Determine the [x, y] coordinate at the center of the cell enclosing the given text.  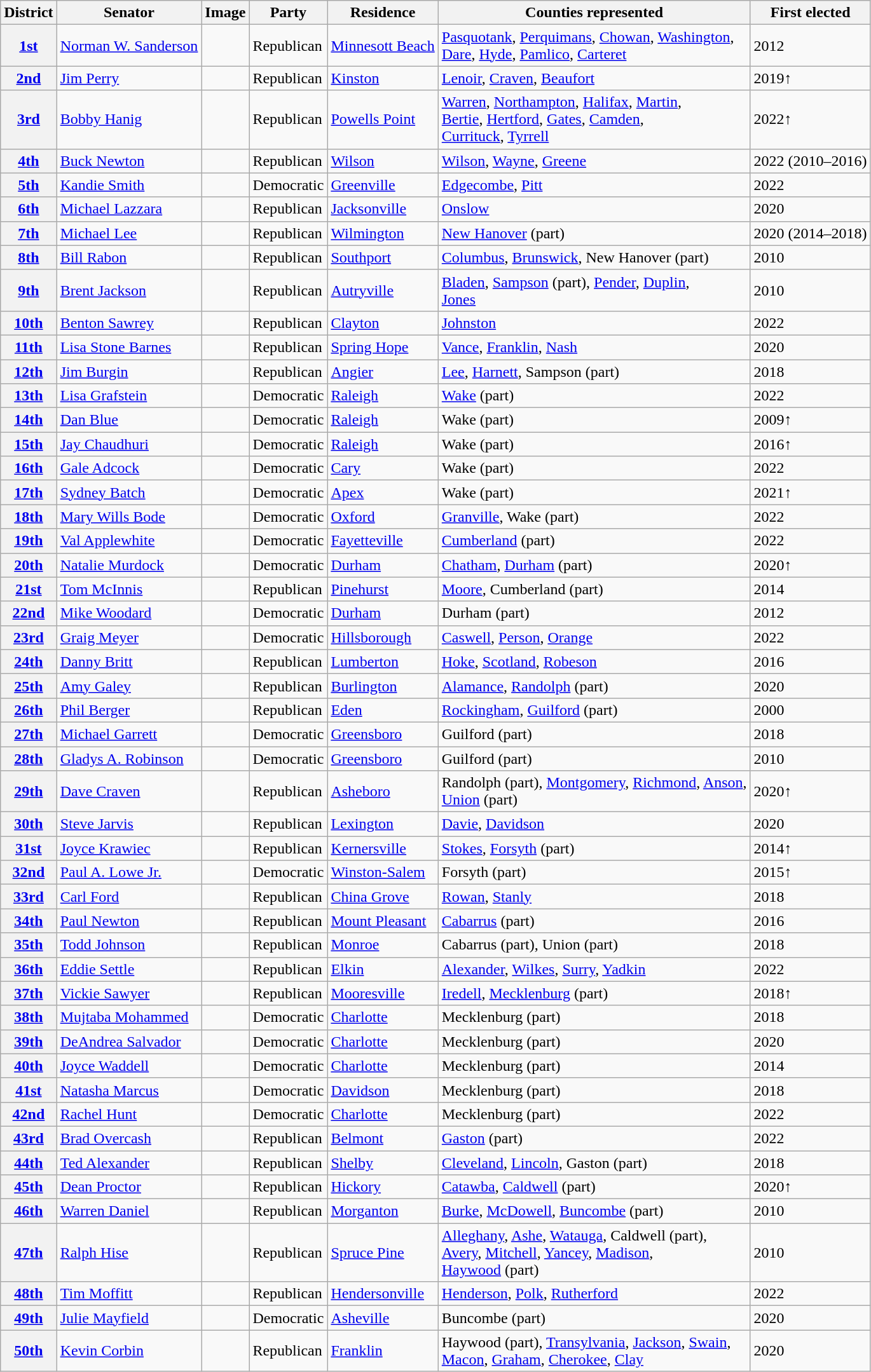
2016↑ [810, 444]
Stokes, Forsyth (part) [594, 848]
Gaston (part) [594, 1138]
11th [29, 347]
Danny Britt [129, 662]
2020 (2014–2018) [810, 233]
Brent Jackson [129, 290]
Joyce Krawiec [129, 848]
Oxford [383, 517]
46th [29, 1211]
Val Applewhite [129, 541]
Dean Proctor [129, 1187]
Belmont [383, 1138]
Lenoir, Craven, Beaufort [594, 78]
Edgecombe, Pitt [594, 185]
Jacksonville [383, 209]
First elected [810, 13]
Hillsborough [383, 637]
Buncombe (part) [594, 1318]
27th [29, 734]
Asheboro [383, 792]
Autryville [383, 290]
Burke, McDowell, Buncombe (part) [594, 1211]
47th [29, 1253]
Tim Moffitt [129, 1294]
Natalie Murdock [129, 565]
Columbus, Brunswick, New Hanover (part) [594, 257]
1st [29, 46]
12th [29, 372]
Ralph Hise [129, 1253]
Clayton [383, 323]
Joyce Waddell [129, 1066]
Julie Mayfield [129, 1318]
Moore, Cumberland (part) [594, 589]
33rd [29, 897]
Spring Hope [383, 347]
Kernersville [383, 848]
7th [29, 233]
Michael Lee [129, 233]
2021↑ [810, 492]
Henderson, Polk, Rutherford [594, 1294]
14th [29, 420]
Granville, Wake (part) [594, 517]
Kinston [383, 78]
28th [29, 758]
Johnston [594, 323]
Jim Burgin [129, 372]
Dave Craven [129, 792]
Bill Rabon [129, 257]
Jim Perry [129, 78]
China Grove [383, 897]
Apex [383, 492]
25th [29, 686]
Hickory [383, 1187]
Lisa Stone Barnes [129, 347]
Rockingham, Guilford (part) [594, 710]
Carl Ford [129, 897]
Eden [383, 710]
Paul Newton [129, 921]
Spruce Pine [383, 1253]
Fayetteville [383, 541]
Lumberton [383, 662]
22nd [29, 613]
Vickie Sawyer [129, 993]
Alexander, Wilkes, Surry, Yadkin [594, 969]
Eddie Settle [129, 969]
40th [29, 1066]
Caswell, Person, Orange [594, 637]
32nd [29, 873]
Image [225, 13]
38th [29, 1017]
Lexington [383, 824]
42nd [29, 1114]
2009↑ [810, 420]
30th [29, 824]
45th [29, 1187]
Buck Newton [129, 161]
Mount Pleasant [383, 921]
Wilson, Wayne, Greene [594, 161]
Mary Wills Bode [129, 517]
36th [29, 969]
37th [29, 993]
Rachel Hunt [129, 1114]
Kevin Corbin [129, 1351]
Pinehurst [383, 589]
DeAndrea Salvador [129, 1042]
2015↑ [810, 873]
2nd [29, 78]
Wilmington [383, 233]
Elkin [383, 969]
10th [29, 323]
15th [29, 444]
Steve Jarvis [129, 824]
Warren Daniel [129, 1211]
District [29, 13]
4th [29, 161]
Ted Alexander [129, 1162]
Angier [383, 372]
Bladen, Sampson (part), Pender, Duplin, Jones [594, 290]
Mooresville [383, 993]
Dan Blue [129, 420]
Phil Berger [129, 710]
9th [29, 290]
Alamance, Randolph (part) [594, 686]
Cleveland, Lincoln, Gaston (part) [594, 1162]
Senator [129, 13]
Todd Johnson [129, 945]
26th [29, 710]
Forsyth (part) [594, 873]
Asheville [383, 1318]
Shelby [383, 1162]
44th [29, 1162]
Franklin [383, 1351]
Hoke, Scotland, Robeson [594, 662]
3rd [29, 119]
Cabarrus (part), Union (part) [594, 945]
Alleghany, Ashe, Watauga, Caldwell (part), Avery, Mitchell, Yancey, Madison, Haywood (part) [594, 1253]
39th [29, 1042]
Graig Meyer [129, 637]
Powells Point [383, 119]
Michael Garrett [129, 734]
19th [29, 541]
Rowan, Stanly [594, 897]
Mike Woodard [129, 613]
Iredell, Mecklenburg (part) [594, 993]
Michael Lazzara [129, 209]
Brad Overcash [129, 1138]
41st [29, 1090]
34th [29, 921]
16th [29, 468]
Counties represented [594, 13]
Gladys A. Robinson [129, 758]
Norman W. Sanderson [129, 46]
Mujtaba Mohammed [129, 1017]
Jay Chaudhuri [129, 444]
Randolph (part), Montgomery, Richmond, Anson, Union (part) [594, 792]
Morganton [383, 1211]
8th [29, 257]
Lisa Grafstein [129, 396]
Durham (part) [594, 613]
Tom McInnis [129, 589]
43rd [29, 1138]
Party [289, 13]
2018↑ [810, 993]
Onslow [594, 209]
Greenville [383, 185]
Cary [383, 468]
2014↑ [810, 848]
23rd [29, 637]
Cumberland (part) [594, 541]
50th [29, 1351]
Davidson [383, 1090]
21st [29, 589]
Vance, Franklin, Nash [594, 347]
Residence [383, 13]
New Hanover (part) [594, 233]
Paul A. Lowe Jr. [129, 873]
Bobby Hanig [129, 119]
Benton Sawrey [129, 323]
Southport [383, 257]
35th [29, 945]
Catawba, Caldwell (part) [594, 1187]
Minnesott Beach [383, 46]
48th [29, 1294]
Burlington [383, 686]
49th [29, 1318]
Haywood (part), Transylvania, Jackson, Swain, Macon, Graham, Cherokee, Clay [594, 1351]
20th [29, 565]
Pasquotank, Perquimans, Chowan, Washington, Dare, Hyde, Pamlico, Carteret [594, 46]
Hendersonville [383, 1294]
2022 (2010–2016) [810, 161]
13th [29, 396]
2019↑ [810, 78]
Cabarrus (part) [594, 921]
2000 [810, 710]
Kandie Smith [129, 185]
2022↑ [810, 119]
Sydney Batch [129, 492]
24th [29, 662]
Monroe [383, 945]
Warren, Northampton, Halifax, Martin, Bertie, Hertford, Gates, Camden, Currituck, Tyrrell [594, 119]
18th [29, 517]
Amy Galey [129, 686]
6th [29, 209]
Gale Adcock [129, 468]
Lee, Harnett, Sampson (part) [594, 372]
5th [29, 185]
Davie, Davidson [594, 824]
31st [29, 848]
17th [29, 492]
Wilson [383, 161]
Winston-Salem [383, 873]
29th [29, 792]
Chatham, Durham (part) [594, 565]
Natasha Marcus [129, 1090]
